Provide the [X, Y] coordinate of the cell's center where the given text is located.  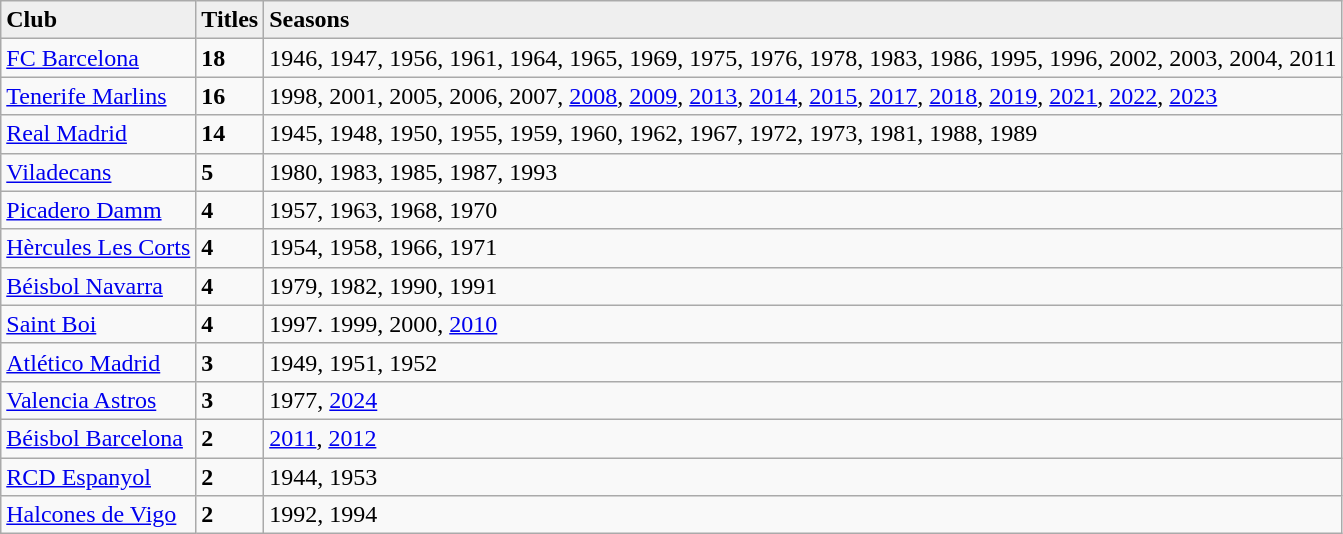
Béisbol Navarra [98, 286]
Saint Boi [98, 324]
1997. 1999, 2000, 2010 [803, 324]
16 [230, 96]
Valencia Astros [98, 400]
RCD Espanyol [98, 477]
2011, 2012 [803, 438]
1992, 1994 [803, 515]
1957, 1963, 1968, 1970 [803, 210]
1979, 1982, 1990, 1991 [803, 286]
1949, 1951, 1952 [803, 362]
Club [98, 20]
Hèrcules Les Corts [98, 248]
1944, 1953 [803, 477]
Tenerife Marlins [98, 96]
Béisbol Barcelona [98, 438]
Picadero Damm [98, 210]
1954, 1958, 1966, 1971 [803, 248]
Halcones de Vigo [98, 515]
Real Madrid [98, 134]
1945, 1948, 1950, 1955, 1959, 1960, 1962, 1967, 1972, 1973, 1981, 1988, 1989 [803, 134]
1980, 1983, 1985, 1987, 1993 [803, 172]
FC Barcelona [98, 58]
Titles [230, 20]
Atlético Madrid [98, 362]
Viladecans [98, 172]
1998, 2001, 2005, 2006, 2007, 2008, 2009, 2013, 2014, 2015, 2017, 2018, 2019, 2021, 2022, 2023 [803, 96]
18 [230, 58]
14 [230, 134]
5 [230, 172]
1946, 1947, 1956, 1961, 1964, 1965, 1969, 1975, 1976, 1978, 1983, 1986, 1995, 1996, 2002, 2003, 2004, 2011 [803, 58]
1977, 2024 [803, 400]
Seasons [803, 20]
